Detect which cell encompasses the target text, then output its [x, y] center coordinate. 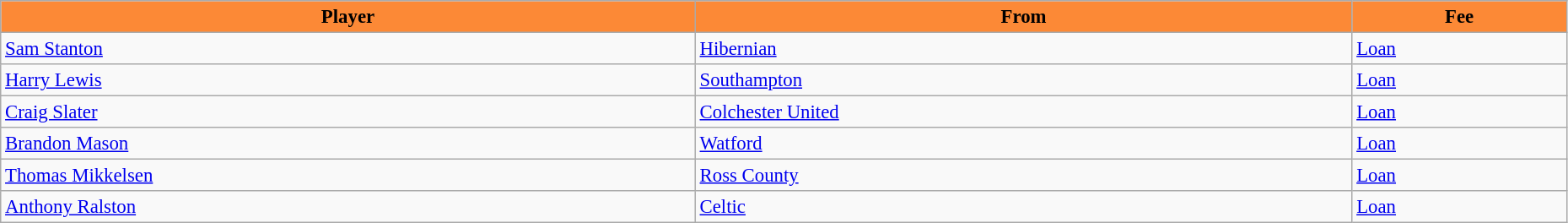
Southampton [1024, 80]
Player [348, 17]
Harry Lewis [348, 80]
Ross County [1024, 176]
Anthony Ralston [348, 207]
Brandon Mason [348, 144]
Colchester United [1024, 112]
Hibernian [1024, 49]
Craig Slater [348, 112]
Fee [1459, 17]
Sam Stanton [348, 49]
Celtic [1024, 207]
Thomas Mikkelsen [348, 176]
Watford [1024, 144]
From [1024, 17]
